Find where the given text appears and provide that cell's center as [x, y] coordinate. 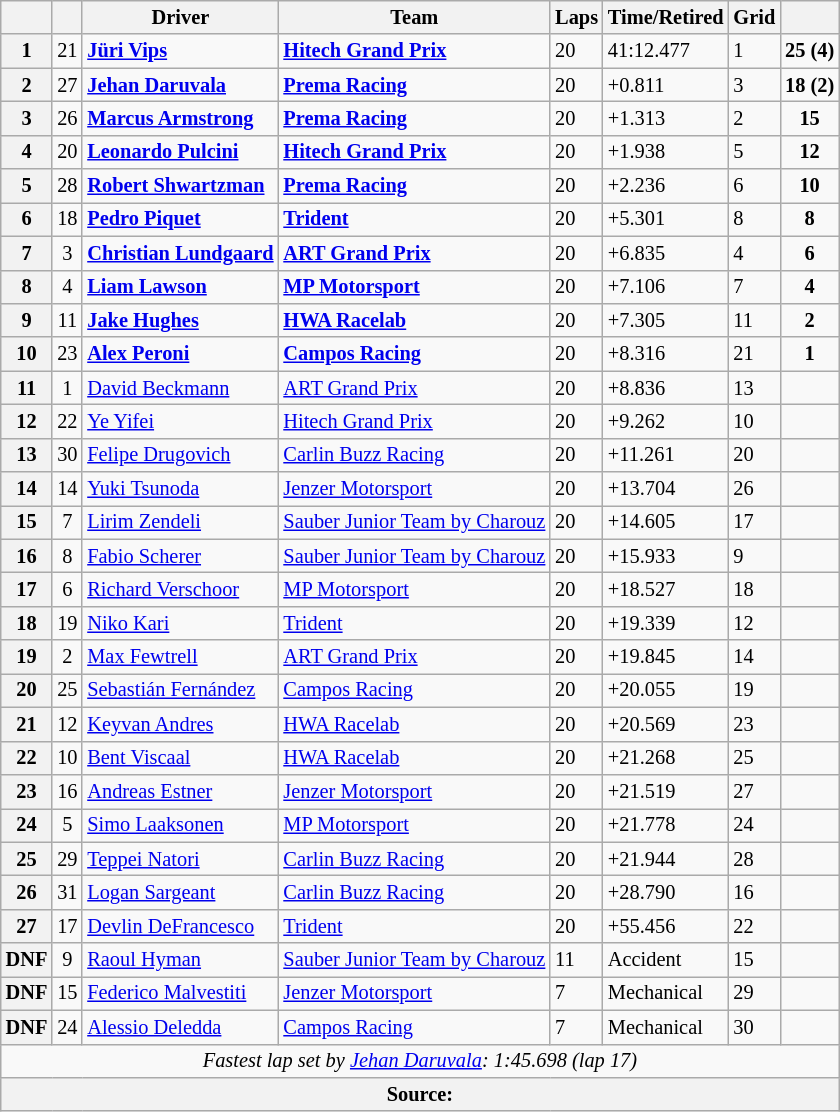
Jüri Vips [180, 51]
+7.305 [666, 320]
Jake Hughes [180, 320]
+0.811 [666, 85]
Driver [180, 17]
Robert Shwartzman [180, 186]
Max Fewtrell [180, 657]
Christian Lundgaard [180, 253]
+21.944 [666, 859]
+1.938 [666, 152]
Federico Malvestiti [180, 993]
Devlin DeFrancesco [180, 926]
+55.456 [666, 926]
41:12.477 [666, 51]
Laps [576, 17]
Felipe Drugovich [180, 455]
+11.261 [666, 455]
+20.055 [666, 690]
Keyvan Andres [180, 724]
Andreas Estner [180, 791]
+5.301 [666, 219]
Team [414, 17]
31 [67, 892]
+28.790 [666, 892]
+9.262 [666, 421]
Yuki Tsunoda [180, 489]
Logan Sargeant [180, 892]
+21.268 [666, 758]
+7.106 [666, 287]
Time/Retired [666, 17]
Bent Viscaal [180, 758]
Fabio Scherer [180, 556]
+20.569 [666, 724]
Alessio Deledda [180, 1027]
Fastest lap set by Jehan Daruvala: 1:45.698 (lap 17) [420, 1061]
Liam Lawson [180, 287]
Sebastián Fernández [180, 690]
+19.339 [666, 623]
Lirim Zendeli [180, 522]
Alex Peroni [180, 354]
Accident [666, 960]
+8.836 [666, 388]
Simo Laaksonen [180, 825]
18 (2) [810, 85]
+14.605 [666, 522]
25 (4) [810, 51]
+1.313 [666, 118]
+21.778 [666, 825]
+18.527 [666, 589]
Teppei Natori [180, 859]
+8.316 [666, 354]
+15.933 [666, 556]
Raoul Hyman [180, 960]
+13.704 [666, 489]
Jehan Daruvala [180, 85]
David Beckmann [180, 388]
Leonardo Pulcini [180, 152]
Source: [420, 1094]
Marcus Armstrong [180, 118]
Pedro Piquet [180, 219]
+19.845 [666, 657]
+6.835 [666, 253]
+21.519 [666, 791]
Ye Yifei [180, 421]
+2.236 [666, 186]
Niko Kari [180, 623]
Grid [755, 17]
Richard Verschoor [180, 589]
